Locate the cell with the specified text and output its (X, Y) center coordinate. 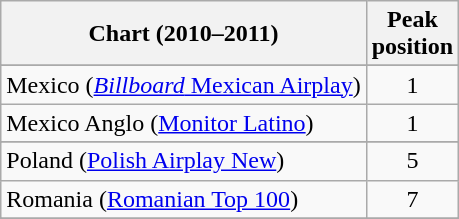
Peakposition (412, 34)
7 (412, 199)
Romania (Romanian Top 100) (184, 199)
Mexico (Billboard Mexican Airplay) (184, 85)
Chart (2010–2011) (184, 34)
Mexico Anglo (Monitor Latino) (184, 123)
5 (412, 161)
Poland (Polish Airplay New) (184, 161)
